From the cell containing the given text, extract its center point as [X, Y] coordinate. 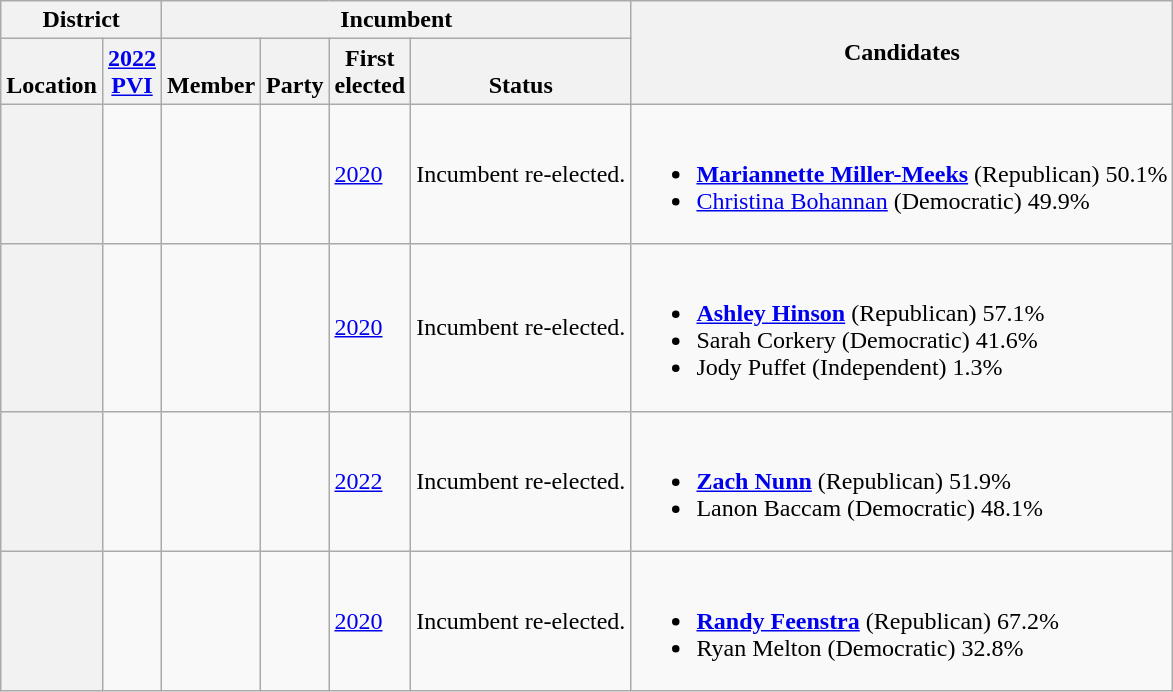
Status [521, 72]
2022 [370, 481]
Party [295, 72]
Location [52, 72]
Incumbent [396, 20]
Firstelected [370, 72]
District [82, 20]
2022PVI [132, 72]
Zach Nunn (Republican) 51.9%Lanon Baccam (Democratic) 48.1% [902, 481]
Ashley Hinson (Republican) 57.1%Sarah Corkery (Democratic) 41.6%Jody Puffet (Independent) 1.3% [902, 328]
Member [212, 72]
Mariannette Miller-Meeks (Republican) 50.1%Christina Bohannan (Democratic) 49.9% [902, 174]
Candidates [902, 52]
Randy Feenstra (Republican) 67.2%Ryan Melton (Democratic) 32.8% [902, 621]
